Extract the (X, Y) coordinate from the center of the cell holding the provided text.  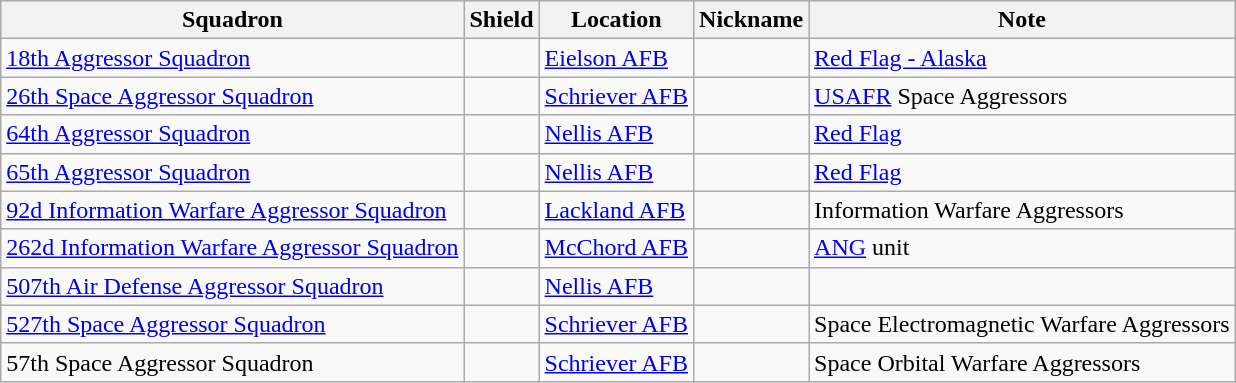
Nickname (752, 20)
527th Space Aggressor Squadron (232, 324)
USAFR Space Aggressors (1022, 96)
57th Space Aggressor Squadron (232, 362)
64th Aggressor Squadron (232, 134)
65th Aggressor Squadron (232, 172)
Red Flag - Alaska (1022, 58)
McChord AFB (616, 248)
Location (616, 20)
262d Information Warfare Aggressor Squadron (232, 248)
Lackland AFB (616, 210)
507th Air Defense Aggressor Squadron (232, 286)
Space Electromagnetic Warfare Aggressors (1022, 324)
Eielson AFB (616, 58)
26th Space Aggressor Squadron (232, 96)
ANG unit (1022, 248)
Squadron (232, 20)
Space Orbital Warfare Aggressors (1022, 362)
Note (1022, 20)
Information Warfare Aggressors (1022, 210)
Shield (502, 20)
92d Information Warfare Aggressor Squadron (232, 210)
18th Aggressor Squadron (232, 58)
